Locate the cell with the specified text and output its (x, y) center coordinate. 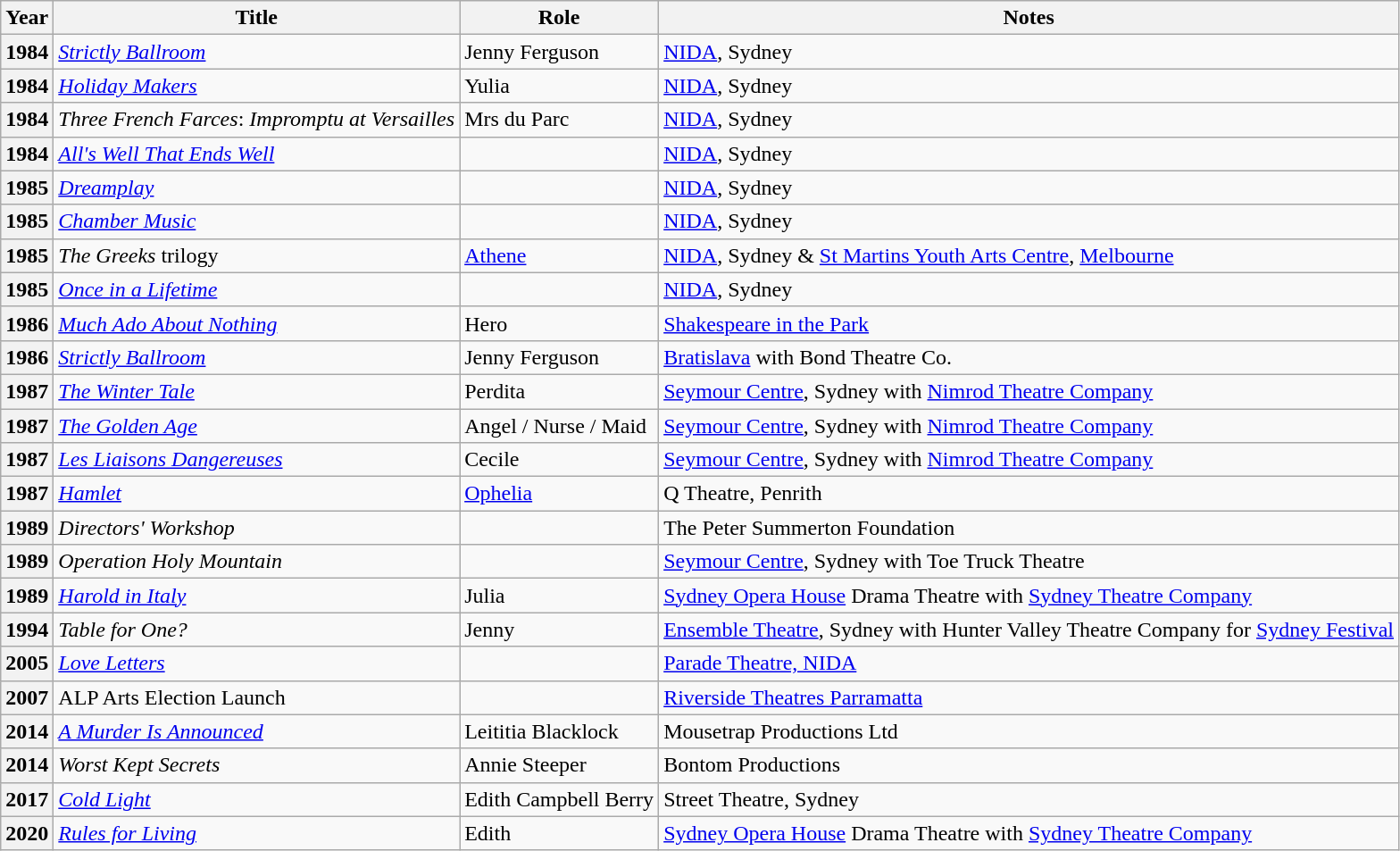
Year (27, 18)
Chamber Music (257, 221)
Harold in Italy (257, 596)
Table for One? (257, 630)
Mrs du Parc (559, 120)
1994 (27, 630)
Hamlet (257, 494)
Hero (559, 323)
Angel / Nurse / Maid (559, 426)
Seymour Centre, Sydney with Toe Truck Theatre (1029, 562)
Les Liaisons Dangereuses (257, 460)
Once in a Lifetime (257, 289)
Directors' Workshop (257, 528)
Dreamplay (257, 188)
Three French Farces: Impromptu at Versailles (257, 120)
2007 (27, 697)
Edith Campbell Berry (559, 799)
The Winter Tale (257, 391)
Worst Kept Secrets (257, 765)
Notes (1029, 18)
Street Theatre, Sydney (1029, 799)
ALP Arts Election Launch (257, 697)
Ophelia (559, 494)
Cold Light (257, 799)
Title (257, 18)
The Greeks trilogy (257, 255)
Athene (559, 255)
Shakespeare in the Park (1029, 323)
Annie Steeper (559, 765)
2020 (27, 833)
Parade Theatre, NIDA (1029, 663)
The Peter Summerton Foundation (1029, 528)
Operation Holy Mountain (257, 562)
Bratislava with Bond Theatre Co. (1029, 357)
All's Well That Ends Well (257, 154)
The Golden Age (257, 426)
Ensemble Theatre, Sydney with Hunter Valley Theatre Company for Sydney Festival (1029, 630)
NIDA, Sydney & St Martins Youth Arts Centre, Melbourne (1029, 255)
Mousetrap Productions Ltd (1029, 731)
Julia (559, 596)
Leititia Blacklock (559, 731)
Role (559, 18)
Holiday Makers (257, 86)
Q Theatre, Penrith (1029, 494)
Rules for Living (257, 833)
A Murder Is Announced (257, 731)
Perdita (559, 391)
2005 (27, 663)
Love Letters (257, 663)
Yulia (559, 86)
Bontom Productions (1029, 765)
Cecile (559, 460)
Riverside Theatres Parramatta (1029, 697)
Much Ado About Nothing (257, 323)
2017 (27, 799)
Jenny (559, 630)
Edith (559, 833)
